Output the [x, y] coordinate of the center of the cell containing the given text.  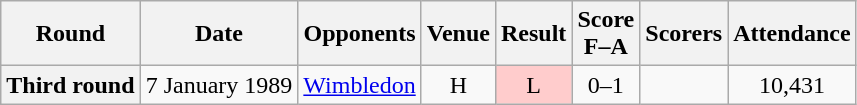
L [533, 85]
Third round [70, 85]
Round [70, 34]
7 January 1989 [219, 85]
Venue [458, 34]
H [458, 85]
Attendance [792, 34]
10,431 [792, 85]
Opponents [360, 34]
Date [219, 34]
Wimbledon [360, 85]
Result [533, 34]
0–1 [606, 85]
Scorers [684, 34]
ScoreF–A [606, 34]
